Pinpoint the cell where the given text exists, returning its [X, Y] midpoint coordinate. 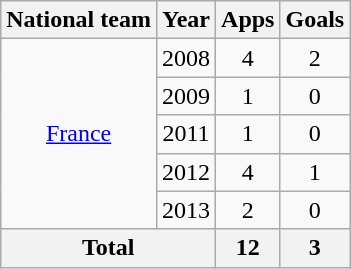
2009 [186, 96]
3 [315, 248]
Year [186, 20]
France [79, 134]
2012 [186, 172]
2008 [186, 58]
12 [248, 248]
2013 [186, 210]
Apps [248, 20]
Goals [315, 20]
Total [108, 248]
National team [79, 20]
2011 [186, 134]
